Locate the cell with the specified text and output its (X, Y) center coordinate. 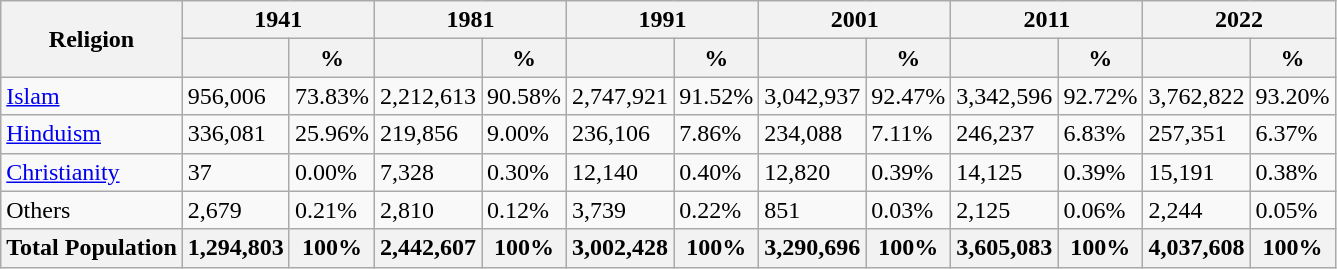
90.58% (524, 96)
3,002,428 (620, 248)
6.37% (1292, 134)
3,605,083 (1004, 248)
2,212,613 (428, 96)
Hinduism (92, 134)
0.22% (716, 210)
2022 (1239, 20)
0.03% (908, 210)
2,125 (1004, 210)
1,294,803 (236, 248)
234,088 (812, 134)
0.38% (1292, 172)
1941 (278, 20)
0.06% (1100, 210)
3,342,596 (1004, 96)
2,442,607 (428, 248)
0.40% (716, 172)
2001 (855, 20)
Others (92, 210)
0.30% (524, 172)
1981 (470, 20)
956,006 (236, 96)
14,125 (1004, 172)
3,739 (620, 210)
Religion (92, 39)
2011 (1047, 20)
6.83% (1100, 134)
0.12% (524, 210)
91.52% (716, 96)
0.21% (332, 210)
236,106 (620, 134)
Islam (92, 96)
3,290,696 (812, 248)
7.11% (908, 134)
73.83% (332, 96)
12,140 (620, 172)
4,037,608 (1196, 248)
0.05% (1292, 210)
851 (812, 210)
2,747,921 (620, 96)
246,237 (1004, 134)
336,081 (236, 134)
9.00% (524, 134)
92.47% (908, 96)
7,328 (428, 172)
15,191 (1196, 172)
3,042,937 (812, 96)
Total Population (92, 248)
92.72% (1100, 96)
25.96% (332, 134)
2,679 (236, 210)
2,810 (428, 210)
Christianity (92, 172)
12,820 (812, 172)
7.86% (716, 134)
2,244 (1196, 210)
93.20% (1292, 96)
219,856 (428, 134)
1991 (663, 20)
3,762,822 (1196, 96)
257,351 (1196, 134)
37 (236, 172)
0.00% (332, 172)
